Pinpoint the cell where the given text exists, returning its (x, y) midpoint coordinate. 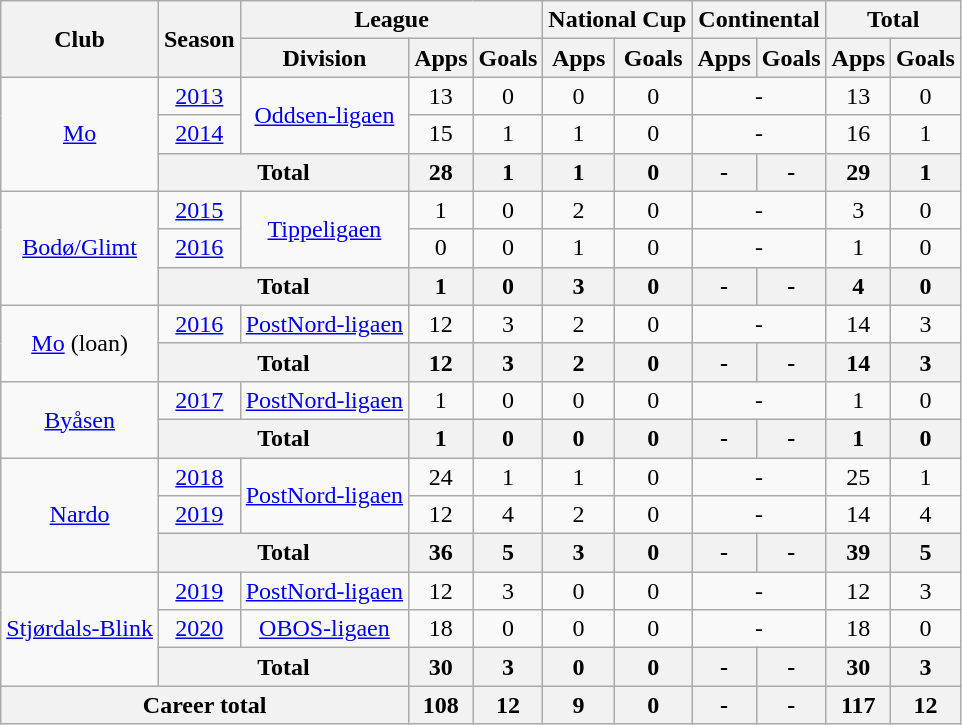
Mo (80, 134)
24 (441, 477)
29 (858, 172)
36 (441, 553)
16 (858, 134)
Career total (205, 705)
Mo (loan) (80, 343)
15 (441, 134)
39 (858, 553)
Tippeligaen (324, 229)
2017 (199, 400)
National Cup (618, 20)
117 (858, 705)
2014 (199, 134)
25 (858, 477)
Stjørdals-Blink (80, 629)
Oddsen-ligaen (324, 115)
2015 (199, 210)
2018 (199, 477)
League (392, 20)
28 (441, 172)
Club (80, 39)
OBOS-ligaen (324, 629)
9 (579, 705)
2020 (199, 629)
Nardo (80, 515)
108 (441, 705)
Byåsen (80, 419)
Bodø/Glimt (80, 248)
Season (199, 39)
Division (324, 58)
Continental (759, 20)
2013 (199, 96)
